Identify which cell holds the provided text, then report its [X, Y] central coordinate. 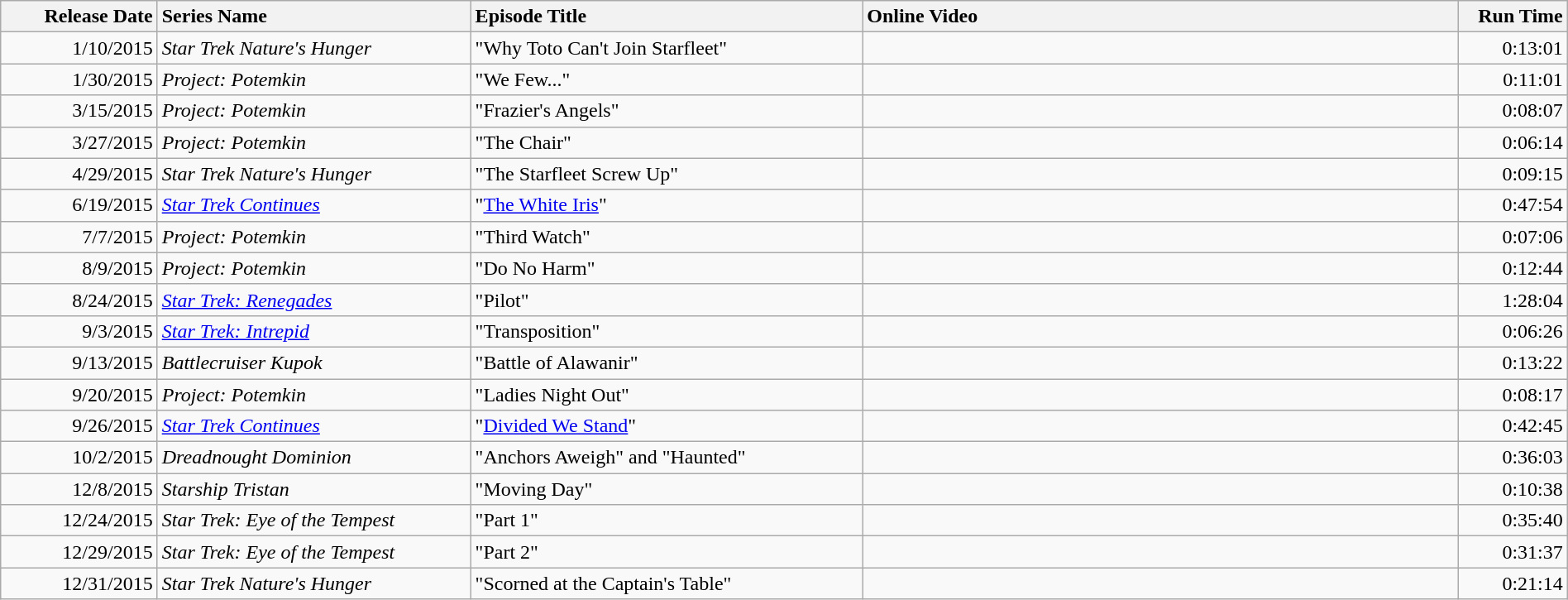
9/13/2015 [79, 362]
Dreadnought Dominion [314, 458]
0:36:03 [1513, 458]
0:35:40 [1513, 521]
"We Few..." [667, 79]
Run Time [1513, 17]
"The Chair" [667, 142]
Star Trek: Intrepid [314, 331]
Online Video [1160, 17]
"Why Toto Can't Join Starfleet" [667, 48]
0:42:45 [1513, 426]
"The White Iris" [667, 205]
Star Trek: Renegades [314, 300]
0:31:37 [1513, 552]
8/24/2015 [79, 300]
9/20/2015 [79, 395]
"Ladies Night Out" [667, 395]
Starship Tristan [314, 489]
9/26/2015 [79, 426]
3/27/2015 [79, 142]
Release Date [79, 17]
"Do No Harm" [667, 268]
Battlecruiser Kupok [314, 362]
"Part 2" [667, 552]
0:06:14 [1513, 142]
"Moving Day" [667, 489]
"Battle of Alawanir" [667, 362]
4/29/2015 [79, 174]
"Third Watch" [667, 237]
8/9/2015 [79, 268]
Episode Title [667, 17]
6/19/2015 [79, 205]
1/30/2015 [79, 79]
"Transposition" [667, 331]
0:13:01 [1513, 48]
12/8/2015 [79, 489]
0:11:01 [1513, 79]
"Part 1" [667, 521]
12/29/2015 [79, 552]
0:07:06 [1513, 237]
1/10/2015 [79, 48]
0:12:44 [1513, 268]
0:06:26 [1513, 331]
0:08:17 [1513, 395]
Series Name [314, 17]
12/31/2015 [79, 583]
"Frazier's Angels" [667, 111]
"The Starfleet Screw Up" [667, 174]
1:28:04 [1513, 300]
"Anchors Aweigh" and "Haunted" [667, 458]
7/7/2015 [79, 237]
0:13:22 [1513, 362]
0:09:15 [1513, 174]
9/3/2015 [79, 331]
0:47:54 [1513, 205]
0:21:14 [1513, 583]
0:10:38 [1513, 489]
3/15/2015 [79, 111]
"Scorned at the Captain's Table" [667, 583]
"Divided We Stand" [667, 426]
12/24/2015 [79, 521]
0:08:07 [1513, 111]
"Pilot" [667, 300]
10/2/2015 [79, 458]
